Scan for the cell matching the given text and deliver its (X, Y) coordinate at center. 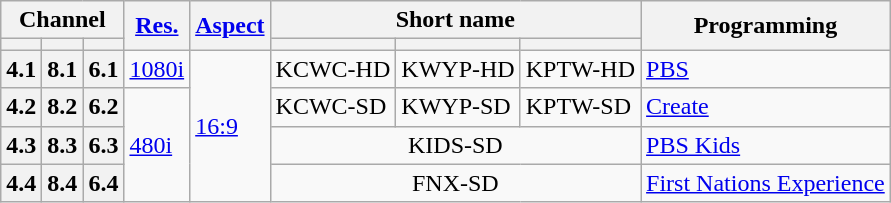
4.3 (22, 145)
First Nations Experience (766, 183)
PBS (766, 69)
FNX-SD (455, 183)
6.4 (104, 183)
6.1 (104, 69)
KPTW-SD (580, 107)
8.3 (62, 145)
8.1 (62, 69)
Channel (62, 20)
Res. (157, 26)
4.1 (22, 69)
KCWC-HD (333, 69)
16:9 (230, 126)
KCWC-SD (333, 107)
Programming (766, 26)
4.2 (22, 107)
Create (766, 107)
PBS Kids (766, 145)
6.3 (104, 145)
Aspect (230, 26)
480i (157, 145)
1080i (157, 69)
6.2 (104, 107)
KWYP-HD (458, 69)
KIDS-SD (455, 145)
8.2 (62, 107)
Short name (455, 20)
KWYP-SD (458, 107)
8.4 (62, 183)
KPTW-HD (580, 69)
4.4 (22, 183)
